Detect which cell encompasses the target text, then output its [x, y] center coordinate. 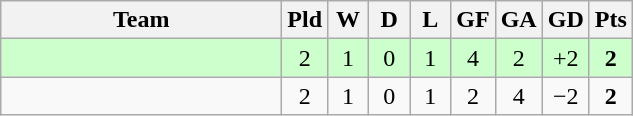
L [430, 20]
GF [473, 20]
W [348, 20]
+2 [566, 58]
GA [518, 20]
Pld [305, 20]
−2 [566, 96]
GD [566, 20]
D [390, 20]
Pts [610, 20]
Team [142, 20]
